Search for the cell housing the specified text and yield its [x, y] center coordinate. 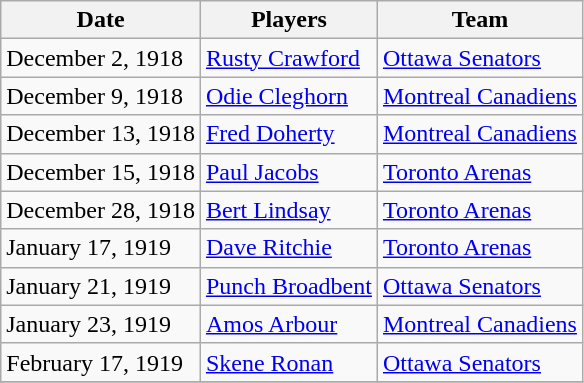
Amos Arbour [288, 324]
Punch Broadbent [288, 286]
Dave Ritchie [288, 248]
Team [480, 20]
Bert Lindsay [288, 210]
January 17, 1919 [101, 248]
December 15, 1918 [101, 172]
January 23, 1919 [101, 324]
Date [101, 20]
December 13, 1918 [101, 134]
January 21, 1919 [101, 286]
Odie Cleghorn [288, 96]
February 17, 1919 [101, 362]
December 2, 1918 [101, 58]
December 28, 1918 [101, 210]
Fred Doherty [288, 134]
Skene Ronan [288, 362]
Rusty Crawford [288, 58]
Paul Jacobs [288, 172]
December 9, 1918 [101, 96]
Players [288, 20]
